Locate the cell with the specified text and output its [X, Y] center coordinate. 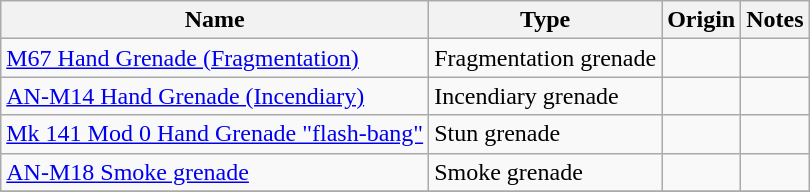
Name [215, 20]
M67 Hand Grenade (Fragmentation) [215, 58]
Stun grenade [546, 134]
Type [546, 20]
Mk 141 Mod 0 Hand Grenade "flash-bang" [215, 134]
AN-M18 Smoke grenade [215, 172]
Smoke grenade [546, 172]
Fragmentation grenade [546, 58]
AN-M14 Hand Grenade (Incendiary) [215, 96]
Notes [775, 20]
Incendiary grenade [546, 96]
Origin [702, 20]
